Provide the (x, y) coordinate of the cell's center where the given text is located.  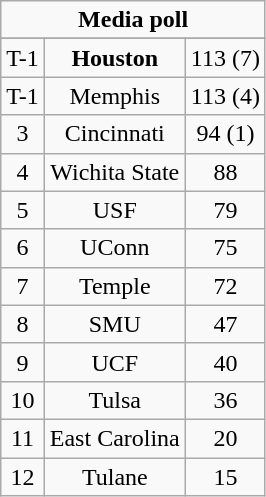
12 (23, 477)
20 (225, 438)
UCF (114, 362)
94 (1) (225, 134)
Cincinnati (114, 134)
6 (23, 248)
9 (23, 362)
Temple (114, 286)
Tulane (114, 477)
7 (23, 286)
5 (23, 210)
8 (23, 324)
79 (225, 210)
113 (4) (225, 96)
75 (225, 248)
Media poll (134, 20)
Memphis (114, 96)
36 (225, 400)
113 (7) (225, 58)
3 (23, 134)
88 (225, 172)
11 (23, 438)
47 (225, 324)
10 (23, 400)
Wichita State (114, 172)
East Carolina (114, 438)
15 (225, 477)
Tulsa (114, 400)
72 (225, 286)
SMU (114, 324)
UConn (114, 248)
USF (114, 210)
4 (23, 172)
Houston (114, 58)
40 (225, 362)
